Pinpoint the cell where the given text exists, returning its (X, Y) midpoint coordinate. 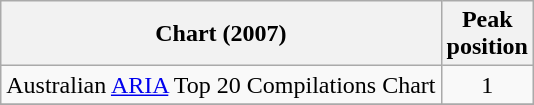
Australian ARIA Top 20 Compilations Chart (221, 85)
Peakposition (487, 34)
1 (487, 85)
Chart (2007) (221, 34)
